From the cell containing the given text, extract its center point as [x, y] coordinate. 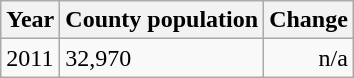
32,970 [162, 58]
Change [309, 20]
n/a [309, 58]
County population [162, 20]
2011 [30, 58]
Year [30, 20]
